Identify which cell holds the provided text, then report its (X, Y) central coordinate. 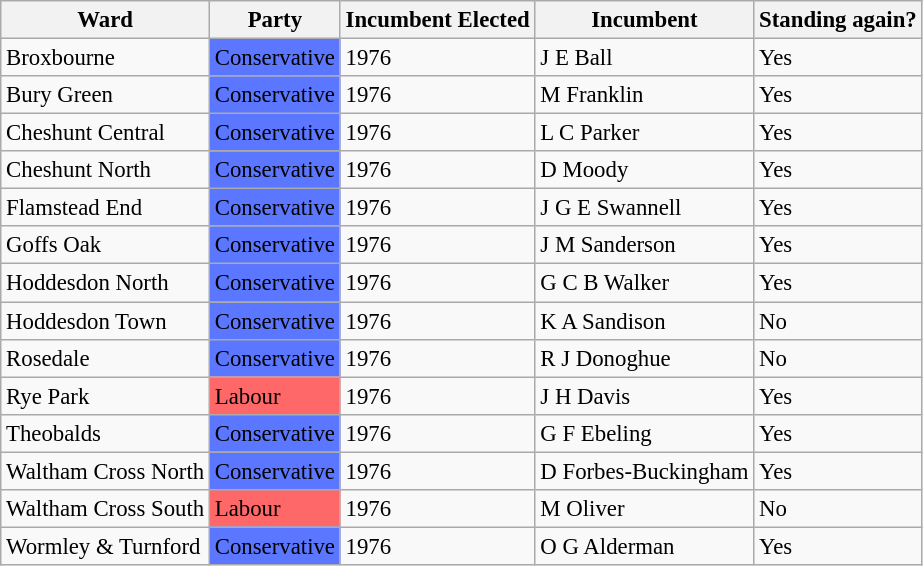
O G Alderman (644, 546)
Party (274, 20)
G F Ebeling (644, 433)
Wormley & Turnford (106, 546)
J M Sanderson (644, 245)
Waltham Cross North (106, 471)
Hoddesdon North (106, 283)
Incumbent (644, 20)
Cheshunt North (106, 170)
J E Ball (644, 58)
D Moody (644, 170)
J H Davis (644, 396)
Bury Green (106, 95)
Rosedale (106, 358)
M Oliver (644, 509)
Flamstead End (106, 208)
Cheshunt Central (106, 133)
K A Sandison (644, 321)
Incumbent Elected (438, 20)
Rye Park (106, 396)
Broxbourne (106, 58)
Goffs Oak (106, 245)
R J Donoghue (644, 358)
G C B Walker (644, 283)
M Franklin (644, 95)
Ward (106, 20)
Theobalds (106, 433)
Standing again? (838, 20)
Hoddesdon Town (106, 321)
Waltham Cross South (106, 509)
L C Parker (644, 133)
J G E Swannell (644, 208)
D Forbes-Buckingham (644, 471)
